Scan for the cell matching the given text and deliver its [x, y] coordinate at center. 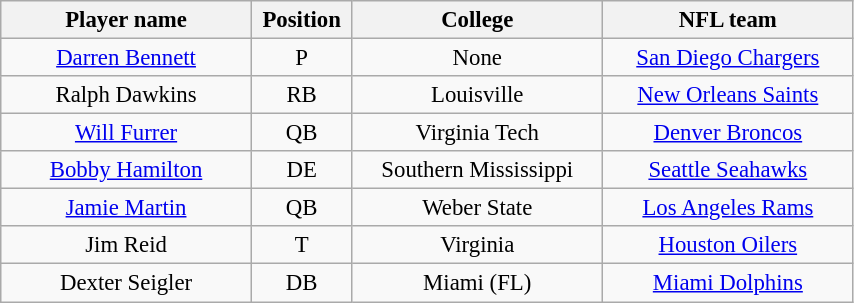
Virginia Tech [478, 133]
Position [302, 20]
Seattle Seahawks [728, 170]
Miami Dolphins [728, 283]
P [302, 58]
Player name [126, 20]
Ralph Dawkins [126, 95]
Denver Broncos [728, 133]
San Diego Chargers [728, 58]
Darren Bennett [126, 58]
Louisville [478, 95]
DE [302, 170]
Houston Oilers [728, 245]
Will Furrer [126, 133]
College [478, 20]
New Orleans Saints [728, 95]
T [302, 245]
Jim Reid [126, 245]
Southern Mississippi [478, 170]
Jamie Martin [126, 208]
Weber State [478, 208]
Miami (FL) [478, 283]
Dexter Seigler [126, 283]
DB [302, 283]
Los Angeles Rams [728, 208]
RB [302, 95]
None [478, 58]
Bobby Hamilton [126, 170]
Virginia [478, 245]
NFL team [728, 20]
